Extract the [X, Y] coordinate from the center of the cell holding the provided text.  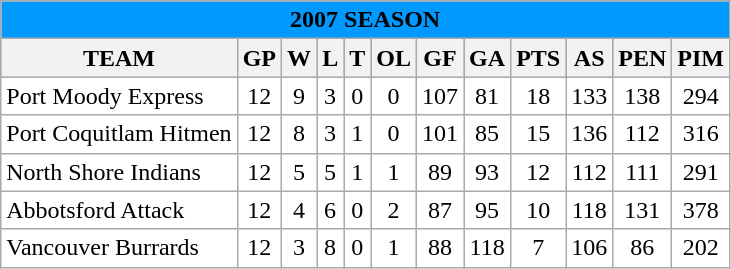
88 [440, 248]
OL [394, 58]
111 [642, 172]
81 [488, 96]
87 [440, 210]
PTS [538, 58]
PIM [701, 58]
316 [701, 134]
9 [300, 96]
North Shore Indians [119, 172]
85 [488, 134]
133 [590, 96]
4 [300, 210]
15 [538, 134]
107 [440, 96]
2 [394, 210]
2007 SEASON [366, 20]
Port Moody Express [119, 96]
GP [259, 58]
TEAM [119, 58]
86 [642, 248]
Vancouver Burrards [119, 248]
PEN [642, 58]
131 [642, 210]
GA [488, 58]
138 [642, 96]
Port Coquitlam Hitmen [119, 134]
136 [590, 134]
Abbotsford Attack [119, 210]
GF [440, 58]
95 [488, 210]
89 [440, 172]
378 [701, 210]
291 [701, 172]
L [330, 58]
7 [538, 248]
202 [701, 248]
18 [538, 96]
AS [590, 58]
10 [538, 210]
93 [488, 172]
106 [590, 248]
101 [440, 134]
W [300, 58]
294 [701, 96]
T [358, 58]
6 [330, 210]
